Search for the cell housing the specified text and yield its (X, Y) center coordinate. 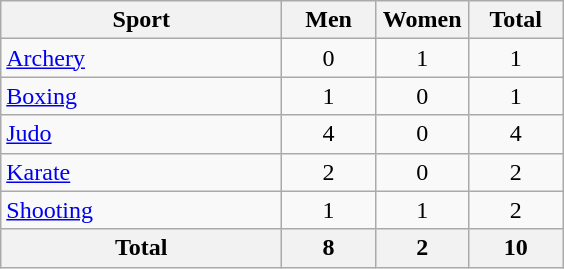
Men (329, 20)
Archery (142, 58)
Judo (142, 134)
Sport (142, 20)
Women (422, 20)
Shooting (142, 210)
8 (329, 248)
Boxing (142, 96)
Karate (142, 172)
10 (516, 248)
